Output the [X, Y] coordinate of the center of the cell containing the given text.  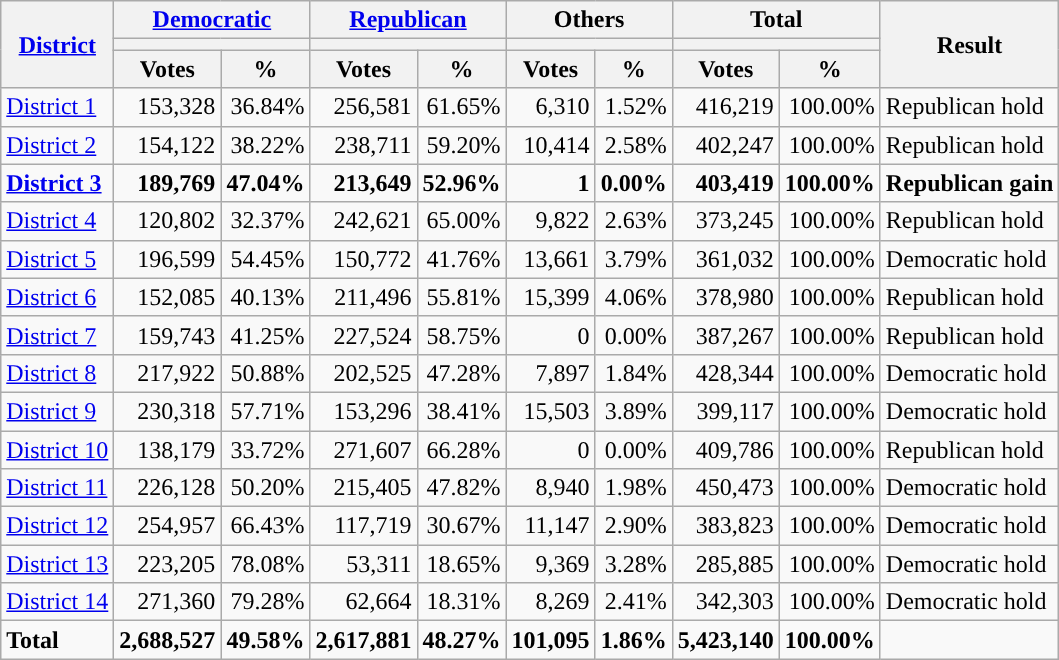
61.65% [462, 107]
15,503 [550, 411]
Republican gain [969, 183]
79.28% [266, 602]
152,085 [168, 297]
211,496 [364, 297]
227,524 [364, 335]
District 9 [58, 411]
Republican [408, 20]
1.86% [634, 640]
189,769 [168, 183]
District 2 [58, 145]
4.06% [634, 297]
256,581 [364, 107]
Others [589, 20]
District [58, 44]
416,219 [726, 107]
254,957 [168, 526]
202,525 [364, 373]
138,179 [168, 449]
District 11 [58, 488]
223,205 [168, 564]
2,617,881 [364, 640]
District 12 [58, 526]
50.88% [266, 373]
1.84% [634, 373]
153,296 [364, 411]
78.08% [266, 564]
154,122 [168, 145]
15,399 [550, 297]
342,303 [726, 602]
District 1 [58, 107]
215,405 [364, 488]
5,423,140 [726, 640]
409,786 [726, 449]
47.28% [462, 373]
2.41% [634, 602]
3.79% [634, 259]
2,688,527 [168, 640]
271,607 [364, 449]
403,419 [726, 183]
49.58% [266, 640]
2.90% [634, 526]
District 3 [58, 183]
11,147 [550, 526]
District 8 [58, 373]
District 7 [58, 335]
54.45% [266, 259]
1 [550, 183]
36.84% [266, 107]
50.20% [266, 488]
57.71% [266, 411]
285,885 [726, 564]
47.04% [266, 183]
53,311 [364, 564]
402,247 [726, 145]
373,245 [726, 221]
41.76% [462, 259]
9,369 [550, 564]
55.81% [462, 297]
150,772 [364, 259]
120,802 [168, 221]
242,621 [364, 221]
9,822 [550, 221]
378,980 [726, 297]
271,360 [168, 602]
District 13 [58, 564]
Result [969, 44]
159,743 [168, 335]
101,095 [550, 640]
8,940 [550, 488]
3.28% [634, 564]
2.58% [634, 145]
361,032 [726, 259]
196,599 [168, 259]
40.13% [266, 297]
66.28% [462, 449]
8,269 [550, 602]
62,664 [364, 602]
153,328 [168, 107]
213,649 [364, 183]
3.89% [634, 411]
30.67% [462, 526]
387,267 [726, 335]
428,344 [726, 373]
District 6 [58, 297]
48.27% [462, 640]
1.52% [634, 107]
41.25% [266, 335]
33.72% [266, 449]
38.41% [462, 411]
38.22% [266, 145]
18.31% [462, 602]
13,661 [550, 259]
52.96% [462, 183]
65.00% [462, 221]
238,711 [364, 145]
District 10 [58, 449]
10,414 [550, 145]
58.75% [462, 335]
18.65% [462, 564]
6,310 [550, 107]
32.37% [266, 221]
450,473 [726, 488]
217,922 [168, 373]
2.63% [634, 221]
66.43% [266, 526]
226,128 [168, 488]
47.82% [462, 488]
Democratic [212, 20]
399,117 [726, 411]
District 5 [58, 259]
59.20% [462, 145]
117,719 [364, 526]
District 4 [58, 221]
7,897 [550, 373]
District 14 [58, 602]
1.98% [634, 488]
230,318 [168, 411]
383,823 [726, 526]
